For the text-containing cell, return its midpoint in [x, y] coordinate format. 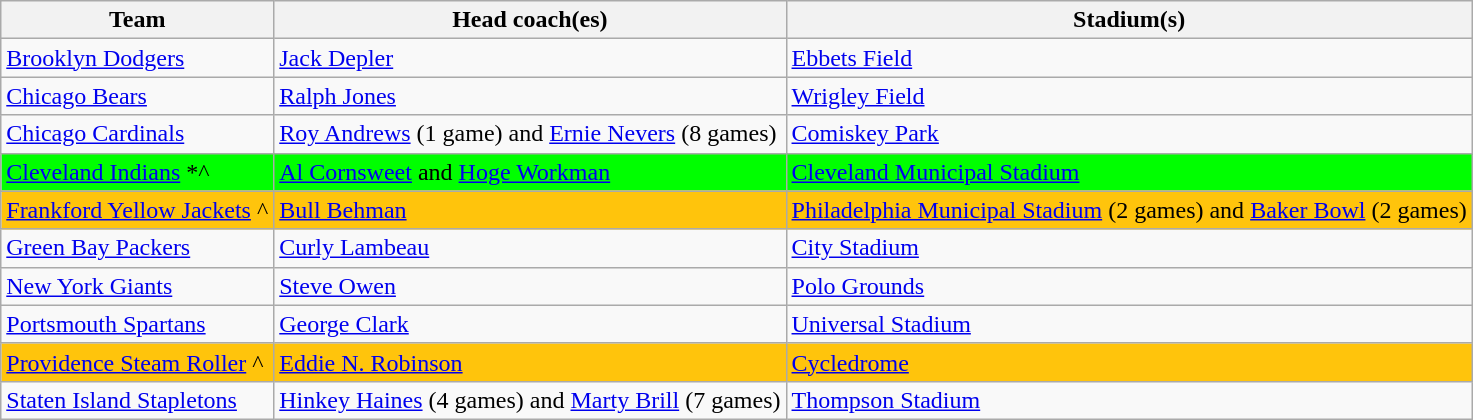
George Clark [530, 324]
Steve Owen [530, 286]
Roy Andrews (1 game) and Ernie Nevers (8 games) [530, 134]
Comiskey Park [1129, 134]
Jack Depler [530, 58]
Staten Island Stapletons [138, 400]
Providence Steam Roller ^ [138, 362]
Stadium(s) [1129, 20]
Frankford Yellow Jackets ^ [138, 210]
Green Bay Packers [138, 248]
Philadelphia Municipal Stadium (2 games) and Baker Bowl (2 games) [1129, 210]
Team [138, 20]
Thompson Stadium [1129, 400]
Chicago Bears [138, 96]
Al Cornsweet and Hoge Workman [530, 172]
City Stadium [1129, 248]
Portsmouth Spartans [138, 324]
Ralph Jones [530, 96]
Cleveland Municipal Stadium [1129, 172]
Curly Lambeau [530, 248]
Eddie N. Robinson [530, 362]
Cleveland Indians *^ [138, 172]
Hinkey Haines (4 games) and Marty Brill (7 games) [530, 400]
Cycledrome [1129, 362]
Universal Stadium [1129, 324]
Bull Behman [530, 210]
New York Giants [138, 286]
Chicago Cardinals [138, 134]
Brooklyn Dodgers [138, 58]
Polo Grounds [1129, 286]
Head coach(es) [530, 20]
Ebbets Field [1129, 58]
Wrigley Field [1129, 96]
